For the text-containing cell, return its midpoint in [X, Y] coordinate format. 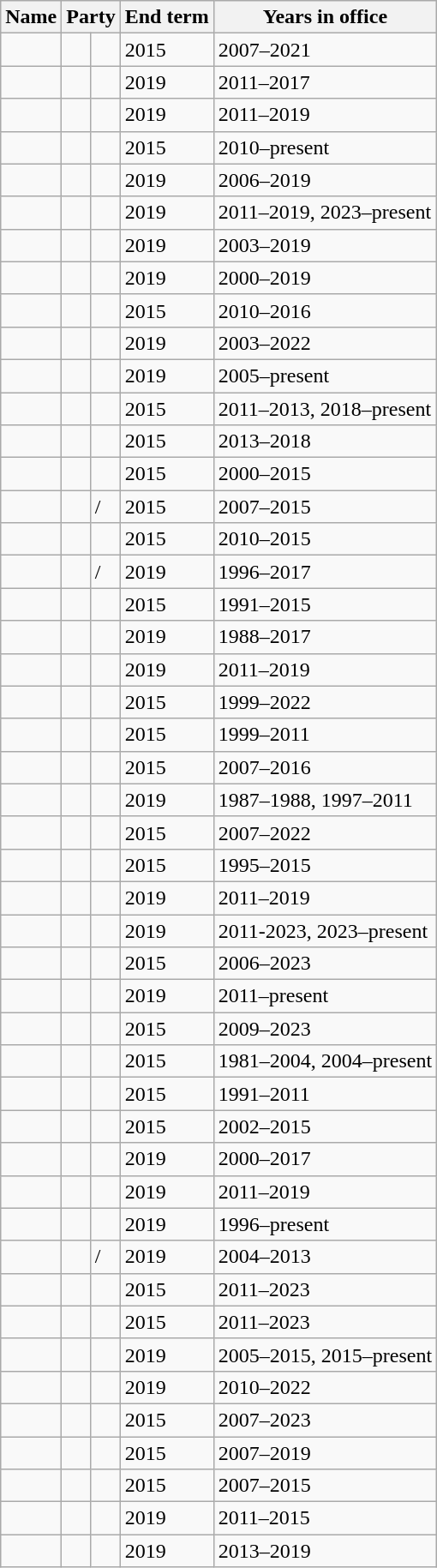
2011–present [325, 996]
Party [91, 17]
2011–2019, 2023–present [325, 213]
Name [31, 17]
2005–present [325, 375]
1999–2022 [325, 702]
Years in office [325, 17]
2013–2018 [325, 442]
1987–1988, 1997–2011 [325, 800]
1996–present [325, 1224]
2004–2013 [325, 1257]
2000–2015 [325, 474]
1988–2017 [325, 637]
1995–2015 [325, 865]
1991–2011 [325, 1094]
2007–2019 [325, 1453]
2010–present [325, 147]
2007–2022 [325, 832]
2007–2016 [325, 767]
1996–2017 [325, 572]
1981–2004, 2004–present [325, 1061]
2009–2023 [325, 1029]
2011-2023, 2023–present [325, 930]
1991–2015 [325, 604]
2007–2021 [325, 50]
2007–2023 [325, 1420]
2013–2019 [325, 1551]
2011–2017 [325, 82]
2000–2017 [325, 1159]
2006–2019 [325, 180]
2010–2022 [325, 1387]
1999–2011 [325, 735]
End term [166, 17]
2011–2015 [325, 1518]
2011–2013, 2018–present [325, 409]
2003–2019 [325, 245]
2002–2015 [325, 1126]
2006–2023 [325, 964]
2010–2015 [325, 539]
2005–2015, 2015–present [325, 1355]
2003–2022 [325, 343]
2010–2016 [325, 310]
2000–2019 [325, 278]
